From the cell containing the given text, extract its center point as (X, Y) coordinate. 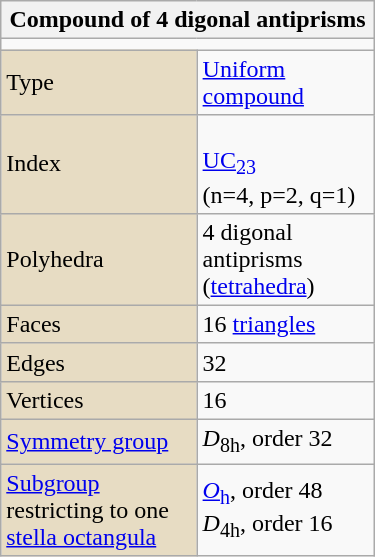
Polyhedra (99, 259)
16 triangles (286, 324)
4 digonal antiprisms (tetrahedra) (286, 259)
Vertices (99, 400)
Oh, order 48D4h, order 16 (286, 510)
Symmetry group (99, 442)
UC23(n=4, p=2, q=1) (286, 164)
32 (286, 362)
Subgroup restricting to one stella octangula (99, 510)
16 (286, 400)
Faces (99, 324)
Type (99, 82)
Index (99, 164)
D8h, order 32 (286, 442)
Edges (99, 362)
Compound of 4 digonal antiprisms (188, 20)
Uniform compound (286, 82)
